For the text-containing cell, return its midpoint in [X, Y] coordinate format. 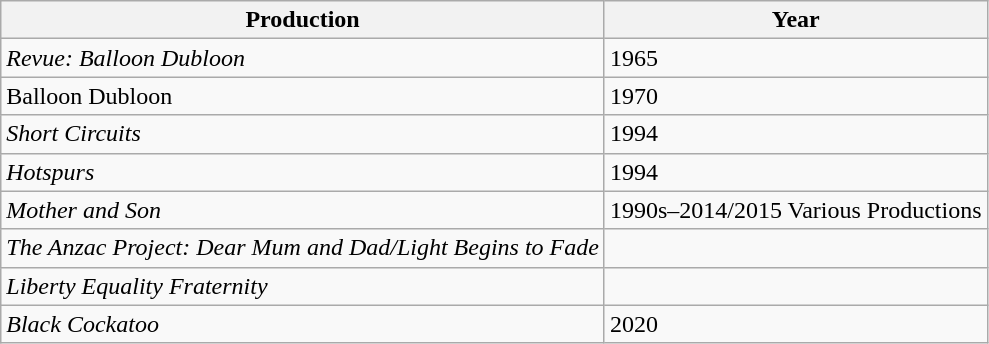
Hotspurs [303, 172]
2020 [796, 324]
The Anzac Project: Dear Mum and Dad/Light Begins to Fade [303, 248]
Short Circuits [303, 134]
1990s–2014/2015 Various Productions [796, 210]
1965 [796, 58]
1970 [796, 96]
Liberty Equality Fraternity [303, 286]
Balloon Dubloon [303, 96]
Mother and Son [303, 210]
Year [796, 20]
Black Cockatoo [303, 324]
Revue: Balloon Dubloon [303, 58]
Production [303, 20]
